Return the [X, Y] coordinate for the center point of the cell that contains the specified text.  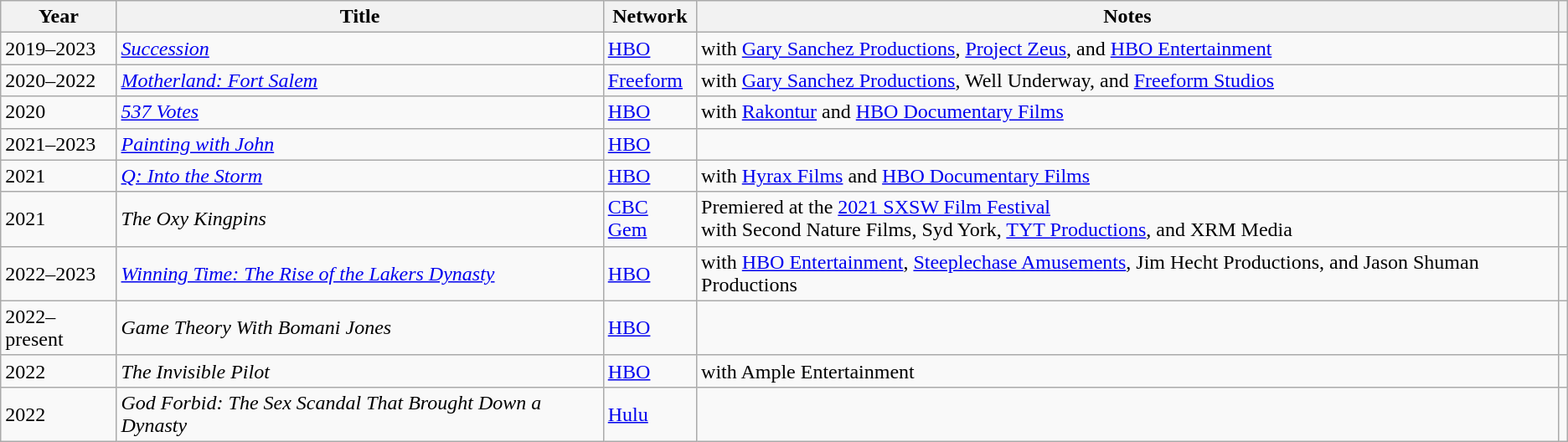
with Hyrax Films and HBO Documentary Films [1127, 176]
The Invisible Pilot [360, 371]
with Ample Entertainment [1127, 371]
2020 [59, 112]
The Oxy Kingpins [360, 219]
Q: Into the Storm [360, 176]
Winning Time: The Rise of the Lakers Dynasty [360, 273]
with Rakontur and HBO Documentary Films [1127, 112]
with Gary Sanchez Productions, Project Zeus, and HBO Entertainment [1127, 49]
2019–2023 [59, 49]
Year [59, 17]
Network [650, 17]
Title [360, 17]
Motherland: Fort Salem [360, 80]
Freeform [650, 80]
537 Votes [360, 112]
with Gary Sanchez Productions, Well Underway, and Freeform Studios [1127, 80]
Hulu [650, 414]
2022–2023 [59, 273]
Painting with John [360, 144]
2021–2023 [59, 144]
CBC Gem [650, 219]
Notes [1127, 17]
with HBO Entertainment, Steeplechase Amusements, Jim Hecht Productions, and Jason Shuman Productions [1127, 273]
2022–present [59, 328]
Game Theory With Bomani Jones [360, 328]
God Forbid: The Sex Scandal That Brought Down a Dynasty [360, 414]
2020–2022 [59, 80]
Succession [360, 49]
Premiered at the 2021 SXSW Film Festivalwith Second Nature Films, Syd York, TYT Productions, and XRM Media [1127, 219]
